Detect which cell encompasses the target text, then output its (x, y) center coordinate. 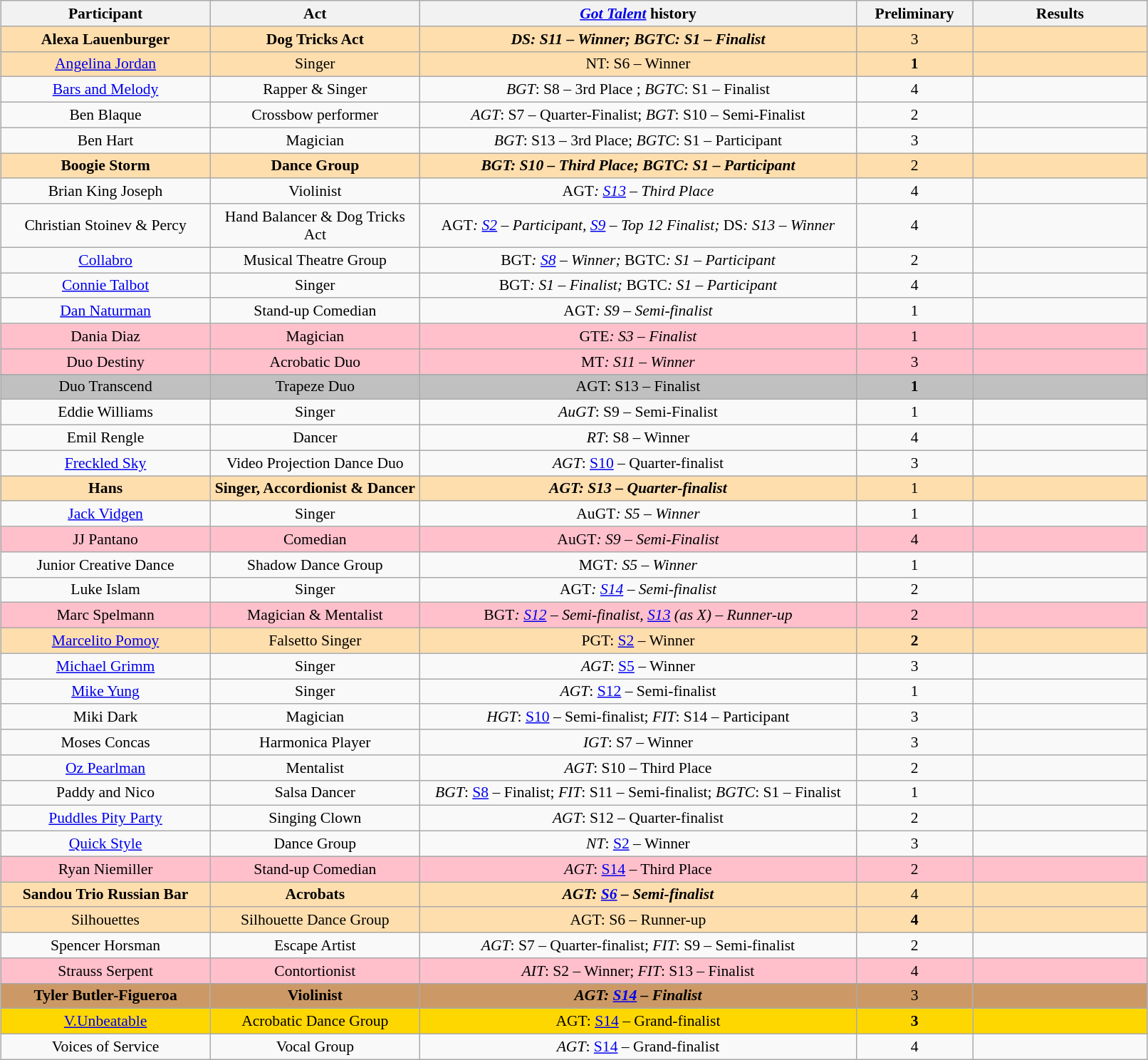
BGT: S8 – Winner; BGTC: S1 – Participant (638, 260)
Acrobatic Duo (315, 362)
Jack Vidgen (105, 514)
AGT: S6 – Semi-finalist (638, 895)
Silhouettes (105, 920)
DS: S11 – Winner; BGTC: S1 – Finalist (638, 39)
AGT: S7 – Quarter-Finalist; BGT: S10 – Semi-Finalist (638, 115)
AGT: S7 – Quarter-finalist; FIT: S9 – Semi-finalist (638, 945)
MGT: S5 – Winner (638, 565)
Preliminary (914, 14)
Paddy and Nico (105, 793)
AIT: S2 – Winner; FIT: S13 – Finalist (638, 971)
Video Projection Dance Duo (315, 463)
BGT: S12 – Semi-finalist, S13 (as X) – Runner-up (638, 615)
Participant (105, 14)
AGT: S14 – Third Place (638, 869)
AGT: S13 – Finalist (638, 387)
Results (1060, 14)
Singing Clown (315, 819)
BGT: S1 – Finalist; BGTC: S1 – Participant (638, 286)
Marcelito Pomoy (105, 641)
Ryan Niemiller (105, 869)
Comedian (315, 539)
AGT: S2 – Participant, S9 – Top 12 Finalist; DS: S13 – Winner (638, 225)
V.Unbeatable (105, 1022)
NT: S6 – Winner (638, 64)
IGT: S7 – Winner (638, 742)
Crossbow performer (315, 115)
AGT: S13 – Quarter-finalist (638, 489)
Hand Balancer & Dog Tricks Act (315, 225)
Harmonica Player (315, 742)
GTE: S3 – Finalist (638, 336)
AuGT: S5 – Winner (638, 514)
Strauss Serpent (105, 971)
Trapeze Duo (315, 387)
Dan Naturman (105, 311)
Ben Hart (105, 140)
Christian Stoinev & Percy (105, 225)
Angelina Jordan (105, 64)
Silhouette Dance Group (315, 920)
Eddie Williams (105, 412)
Dancer (315, 438)
HGT: S10 – Semi-finalist; FIT: S14 – Participant (638, 717)
NT: S2 – Winner (638, 844)
Alexa Lauenburger (105, 39)
Falsetto Singer (315, 641)
Hans (105, 489)
AGT: S14 – Finalist (638, 996)
Act (315, 14)
Voices of Service (105, 1047)
Collabro (105, 260)
Sandou Trio Russian Bar (105, 895)
PGT: S2 – Winner (638, 641)
Musical Theatre Group (315, 260)
Salsa Dancer (315, 793)
Rapper & Singer (315, 90)
Oz Pearlman (105, 768)
Mentalist (315, 768)
Shadow Dance Group (315, 565)
AGT: S10 – Third Place (638, 768)
AGT: S12 – Quarter-finalist (638, 819)
Acrobats (315, 895)
Emil Rengle (105, 438)
JJ Pantano (105, 539)
Singer, Accordionist & Dancer (315, 489)
Spencer Horsman (105, 945)
Got Talent history (638, 14)
Marc Spelmann (105, 615)
BGT: S8 – Finalist; FIT: S11 – Semi-finalist; BGTC: S1 – Finalist (638, 793)
BGT: S8 – 3rd Place ; BGTC: S1 – Finalist (638, 90)
Acrobatic Dance Group (315, 1022)
RT: S8 – Winner (638, 438)
Quick Style (105, 844)
Duo Transcend (105, 387)
AGT: S10 – Quarter-finalist (638, 463)
Escape Artist (315, 945)
AGT: S12 – Semi-finalist (638, 692)
AGT: S14 – Semi-finalist (638, 590)
MT: S11 – Winner (638, 362)
Duo Destiny (105, 362)
AGT: S9 – Semi-finalist (638, 311)
AGT: S5 – Winner (638, 666)
Luke Islam (105, 590)
Moses Concas (105, 742)
AGT: S6 – Runner-up (638, 920)
Bars and Melody (105, 90)
Connie Talbot (105, 286)
Miki Dark (105, 717)
Michael Grimm (105, 666)
Mike Yung (105, 692)
Dog Tricks Act (315, 39)
BGT: S13 – 3rd Place; BGTC: S1 – Participant (638, 140)
BGT: S10 – Third Place; BGTC: S1 – Participant (638, 166)
Boogie Storm (105, 166)
Junior Creative Dance (105, 565)
Freckled Sky (105, 463)
Dania Diaz (105, 336)
Vocal Group (315, 1047)
Brian King Joseph (105, 192)
Tyler Butler-Figueroa (105, 996)
Contortionist (315, 971)
Puddles Pity Party (105, 819)
Magician & Mentalist (315, 615)
AGT: S13 – Third Place (638, 192)
Ben Blaque (105, 115)
